Pinpoint the cell where the given text exists, returning its (X, Y) midpoint coordinate. 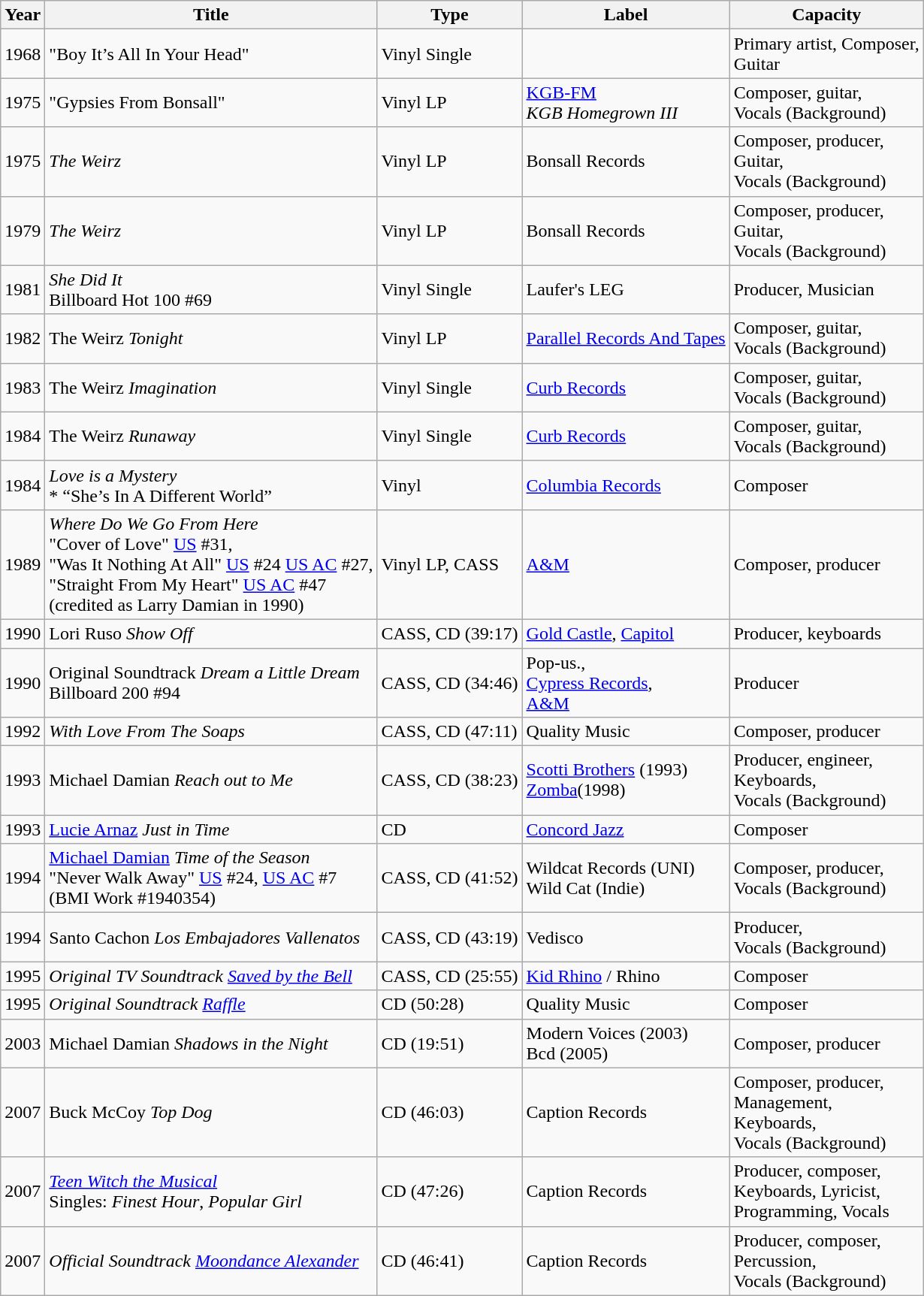
Scotti Brothers (1993) Zomba(1998) (626, 781)
She Did It Billboard Hot 100 #69 (211, 290)
Title (211, 15)
CASS, CD (41:52) (449, 878)
1989 (23, 564)
Buck McCoy Top Dog (211, 1112)
CD (47:26) (449, 1192)
CD (50:28) (449, 1004)
Original Soundtrack Dream a Little Dream Billboard 200 #94 (211, 682)
Concord Jazz (626, 829)
Santo Cachon Los Embajadores Vallenatos (211, 938)
Official Soundtrack Moondance Alexander (211, 1261)
Lori Ruso Show Off (211, 633)
1982 (23, 338)
CASS, CD (25:55) (449, 976)
"Boy It’s All In Your Head" (211, 54)
Producer, keyboards (826, 633)
1992 (23, 732)
CD (449, 829)
A&M (626, 564)
Year (23, 15)
Pop-us., Cypress Records, A&M (626, 682)
Original TV Soundtrack Saved by the Bell (211, 976)
Composer, producer, Management, Keyboards, Vocals (Background) (826, 1112)
Columbia Records (626, 485)
Parallel Records And Tapes (626, 338)
Producer, composer, Percussion, Vocals (Background) (826, 1261)
2003 (23, 1043)
Producer, Vocals (Background) (826, 938)
Vinyl LP, CASS (449, 564)
Michael Damian Shadows in the Night (211, 1043)
CD (46:41) (449, 1261)
Vinyl (449, 485)
1968 (23, 54)
Producer, composer, Keyboards, Lyricist, Programming, Vocals (826, 1192)
Producer, engineer, Keyboards, Vocals (Background) (826, 781)
1983 (23, 388)
Label (626, 15)
Producer (826, 682)
The Weirz Tonight (211, 338)
CASS, CD (34:46) (449, 682)
Michael Damian Reach out to Me (211, 781)
Type (449, 15)
1979 (23, 231)
With Love From The Soaps (211, 732)
KGB-FM KGB Homegrown III (626, 102)
1981 (23, 290)
Laufer's LEG (626, 290)
The Weirz Runaway (211, 436)
Modern Voices (2003) Bcd (2005) (626, 1043)
CASS, CD (39:17) (449, 633)
Capacity (826, 15)
Lucie Arnaz Just in Time (211, 829)
Wildcat Records (UNI) Wild Cat (Indie) (626, 878)
"Gypsies From Bonsall" (211, 102)
CD (19:51) (449, 1043)
The Weirz Imagination (211, 388)
CASS, CD (47:11) (449, 732)
Primary artist, Composer, Guitar (826, 54)
Vedisco (626, 938)
Original Soundtrack Raffle (211, 1004)
CASS, CD (43:19) (449, 938)
Teen Witch the Musical Singles: Finest Hour, Popular Girl (211, 1192)
Producer, Musician (826, 290)
CD (46:03) (449, 1112)
Composer, producer, Vocals (Background) (826, 878)
Kid Rhino / Rhino (626, 976)
Michael Damian Time of the Season "Never Walk Away" US #24, US AC #7 (BMI Work #1940354) (211, 878)
Love is a Mystery * “She’s In A Different World” (211, 485)
Gold Castle, Capitol (626, 633)
CASS, CD (38:23) (449, 781)
